Determine the [x, y] coordinate at the center of the cell enclosing the given text.  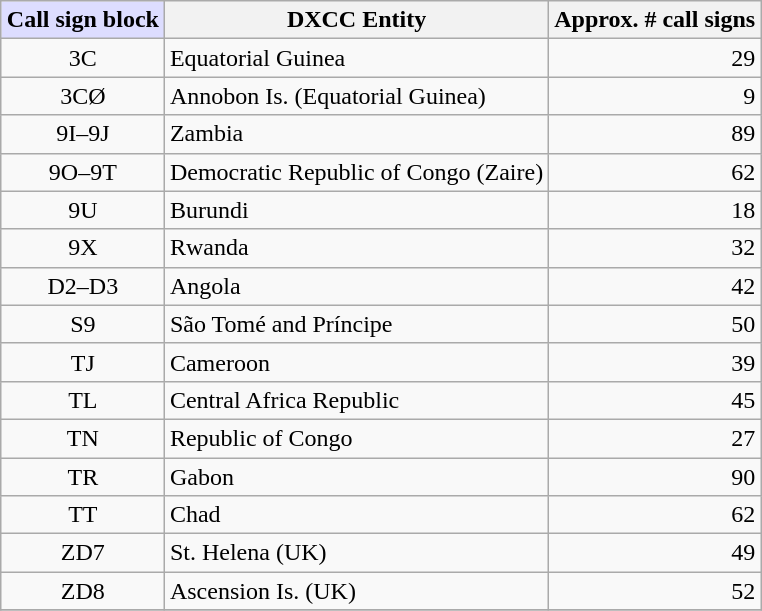
9 [655, 96]
27 [655, 438]
Burundi [356, 210]
18 [655, 210]
São Tomé and Príncipe [356, 324]
9U [82, 210]
Gabon [356, 477]
Call sign block [82, 20]
S9 [82, 324]
Approx. # call signs [655, 20]
ZD7 [82, 553]
TN [82, 438]
Zambia [356, 134]
TJ [82, 362]
TL [82, 400]
49 [655, 553]
ZD8 [82, 591]
TR [82, 477]
3C [82, 58]
42 [655, 286]
Chad [356, 515]
9X [82, 248]
45 [655, 400]
52 [655, 591]
50 [655, 324]
Central Africa Republic [356, 400]
89 [655, 134]
90 [655, 477]
Rwanda [356, 248]
St. Helena (UK) [356, 553]
Democratic Republic of Congo (Zaire) [356, 172]
Ascension Is. (UK) [356, 591]
Cameroon [356, 362]
Equatorial Guinea [356, 58]
29 [655, 58]
32 [655, 248]
TT [82, 515]
3CØ [82, 96]
Angola [356, 286]
9I–9J [82, 134]
9O–9T [82, 172]
D2–D3 [82, 286]
39 [655, 362]
DXCC Entity [356, 20]
Annobon Is. (Equatorial Guinea) [356, 96]
Republic of Congo [356, 438]
